Locate the cell with the specified text and output its [X, Y] center coordinate. 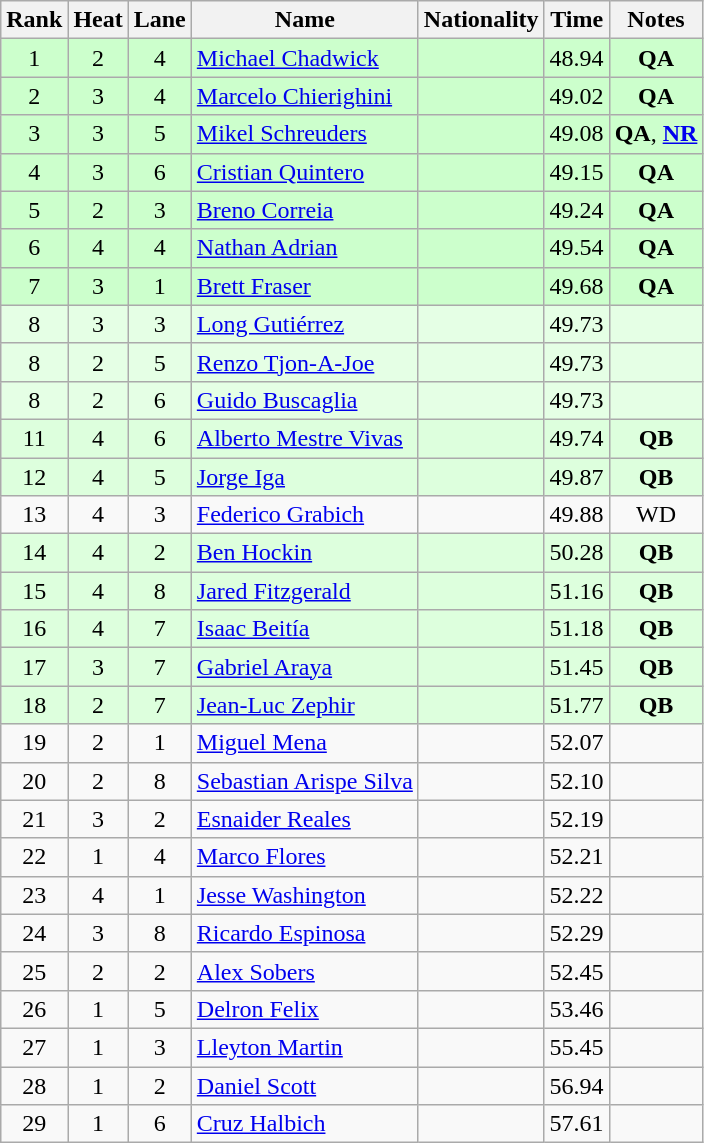
Heat [98, 20]
15 [34, 591]
Rank [34, 20]
49.88 [576, 515]
51.16 [576, 591]
27 [34, 1047]
22 [34, 857]
Nationality [481, 20]
51.18 [576, 629]
Notes [656, 20]
16 [34, 629]
49.87 [576, 477]
Nathan Adrian [304, 248]
53.46 [576, 1009]
55.45 [576, 1047]
26 [34, 1009]
52.10 [576, 781]
51.77 [576, 705]
52.07 [576, 743]
12 [34, 477]
49.08 [576, 134]
52.21 [576, 857]
Jorge Iga [304, 477]
49.68 [576, 286]
25 [34, 971]
14 [34, 553]
52.22 [576, 895]
19 [34, 743]
WD [656, 515]
52.29 [576, 933]
Lleyton Martin [304, 1047]
Jesse Washington [304, 895]
11 [34, 438]
Long Gutiérrez [304, 324]
QA, NR [656, 134]
Breno Correia [304, 210]
49.02 [576, 96]
24 [34, 933]
Jean-Luc Zephir [304, 705]
Daniel Scott [304, 1085]
Mikel Schreuders [304, 134]
23 [34, 895]
52.19 [576, 819]
Gabriel Araya [304, 667]
28 [34, 1085]
Cristian Quintero [304, 172]
Ben Hockin [304, 553]
Cruz Halbich [304, 1124]
Marco Flores [304, 857]
Esnaider Reales [304, 819]
51.45 [576, 667]
17 [34, 667]
Alex Sobers [304, 971]
Brett Fraser [304, 286]
56.94 [576, 1085]
Isaac Beitía [304, 629]
Guido Buscaglia [304, 400]
49.24 [576, 210]
Renzo Tjon-A-Joe [304, 362]
Name [304, 20]
Marcelo Chierighini [304, 96]
Ricardo Espinosa [304, 933]
18 [34, 705]
Michael Chadwick [304, 58]
50.28 [576, 553]
20 [34, 781]
52.45 [576, 971]
Miguel Mena [304, 743]
49.74 [576, 438]
13 [34, 515]
48.94 [576, 58]
29 [34, 1124]
Jared Fitzgerald [304, 591]
21 [34, 819]
Time [576, 20]
49.54 [576, 248]
Federico Grabich [304, 515]
57.61 [576, 1124]
Lane [160, 20]
Delron Felix [304, 1009]
Sebastian Arispe Silva [304, 781]
Alberto Mestre Vivas [304, 438]
49.15 [576, 172]
